Provide the [x, y] coordinate of the cell's center where the given text is located.  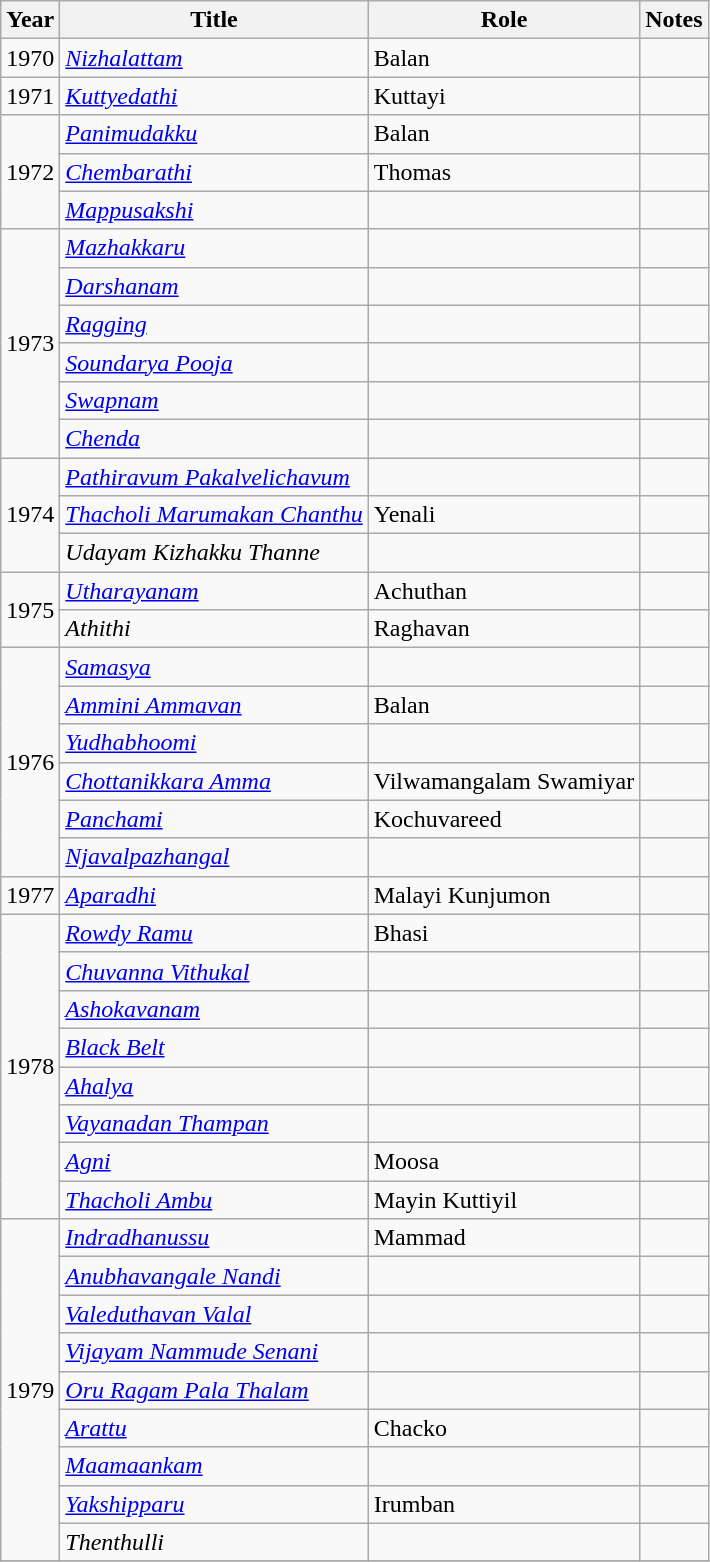
Athithi [214, 629]
Chembarathi [214, 172]
Bhasi [504, 933]
Title [214, 20]
Aparadhi [214, 895]
Yakshipparu [214, 1504]
Samasya [214, 667]
Ragging [214, 324]
Soundarya Pooja [214, 362]
Valeduthavan Valal [214, 1314]
1978 [30, 1066]
Vayanadan Thampan [214, 1124]
Anubhavangale Nandi [214, 1276]
1975 [30, 610]
Agni [214, 1162]
Thomas [504, 172]
1972 [30, 172]
1970 [30, 58]
Arattu [214, 1428]
Mayin Kuttiyil [504, 1200]
Kuttayi [504, 96]
Indradhanussu [214, 1238]
Mappusakshi [214, 210]
Pathiravum Pakalvelichavum [214, 477]
Mazhakkaru [214, 248]
Darshanam [214, 286]
Vijayam Nammude Senani [214, 1352]
1976 [30, 762]
Chuvanna Vithukal [214, 971]
Panimudakku [214, 134]
Swapnam [214, 400]
1979 [30, 1390]
Udayam Kizhakku Thanne [214, 553]
Year [30, 20]
Ahalya [214, 1085]
Yudhabhoomi [214, 743]
1974 [30, 515]
Nizhalattam [214, 58]
1973 [30, 343]
Chottanikkara Amma [214, 781]
Achuthan [504, 591]
Njavalpazhangal [214, 857]
Maamaankam [214, 1466]
Panchami [214, 819]
Malayi Kunjumon [504, 895]
Black Belt [214, 1047]
1977 [30, 895]
1971 [30, 96]
Notes [674, 20]
Mammad [504, 1238]
Kochuvareed [504, 819]
Chenda [214, 438]
Chacko [504, 1428]
Vilwamangalam Swamiyar [504, 781]
Thacholi Marumakan Chanthu [214, 515]
Utharayanam [214, 591]
Kuttyedathi [214, 96]
Thacholi Ambu [214, 1200]
Rowdy Ramu [214, 933]
Thenthulli [214, 1542]
Irumban [504, 1504]
Moosa [504, 1162]
Role [504, 20]
Oru Ragam Pala Thalam [214, 1390]
Ammini Ammavan [214, 705]
Raghavan [504, 629]
Ashokavanam [214, 1009]
Yenali [504, 515]
